Find where the given text appears and provide that cell's center as [X, Y] coordinate. 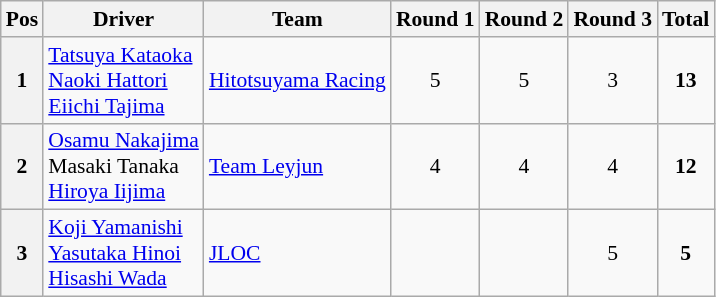
Total [686, 19]
Hitotsuyama Racing [298, 80]
Round 3 [612, 19]
Koji Yamanishi Yasutaka Hinoi Hisashi Wada [124, 254]
Team [298, 19]
Round 2 [524, 19]
Osamu Nakajima Masaki Tanaka Hiroya Iijima [124, 166]
13 [686, 80]
2 [22, 166]
Pos [22, 19]
JLOC [298, 254]
Driver [124, 19]
Round 1 [436, 19]
Tatsuya Kataoka Naoki Hattori Eiichi Tajima [124, 80]
12 [686, 166]
Team Leyjun [298, 166]
1 [22, 80]
